Return (X, Y) of the center of cell containing provided text 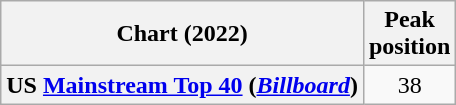
Chart (2022) (182, 34)
US Mainstream Top 40 (Billboard) (182, 85)
Peakposition (409, 34)
38 (409, 85)
